Capture the cell that displays the provided text and extract its (x, y) central coordinate. 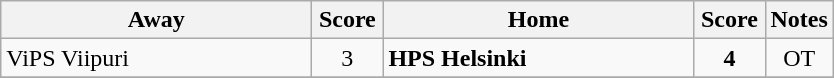
3 (348, 58)
ViPS Viipuri (156, 58)
Notes (799, 20)
HPS Helsinki (538, 58)
4 (730, 58)
Home (538, 20)
Away (156, 20)
OT (799, 58)
